Return the [X, Y] coordinate for the center point of the cell that contains the specified text.  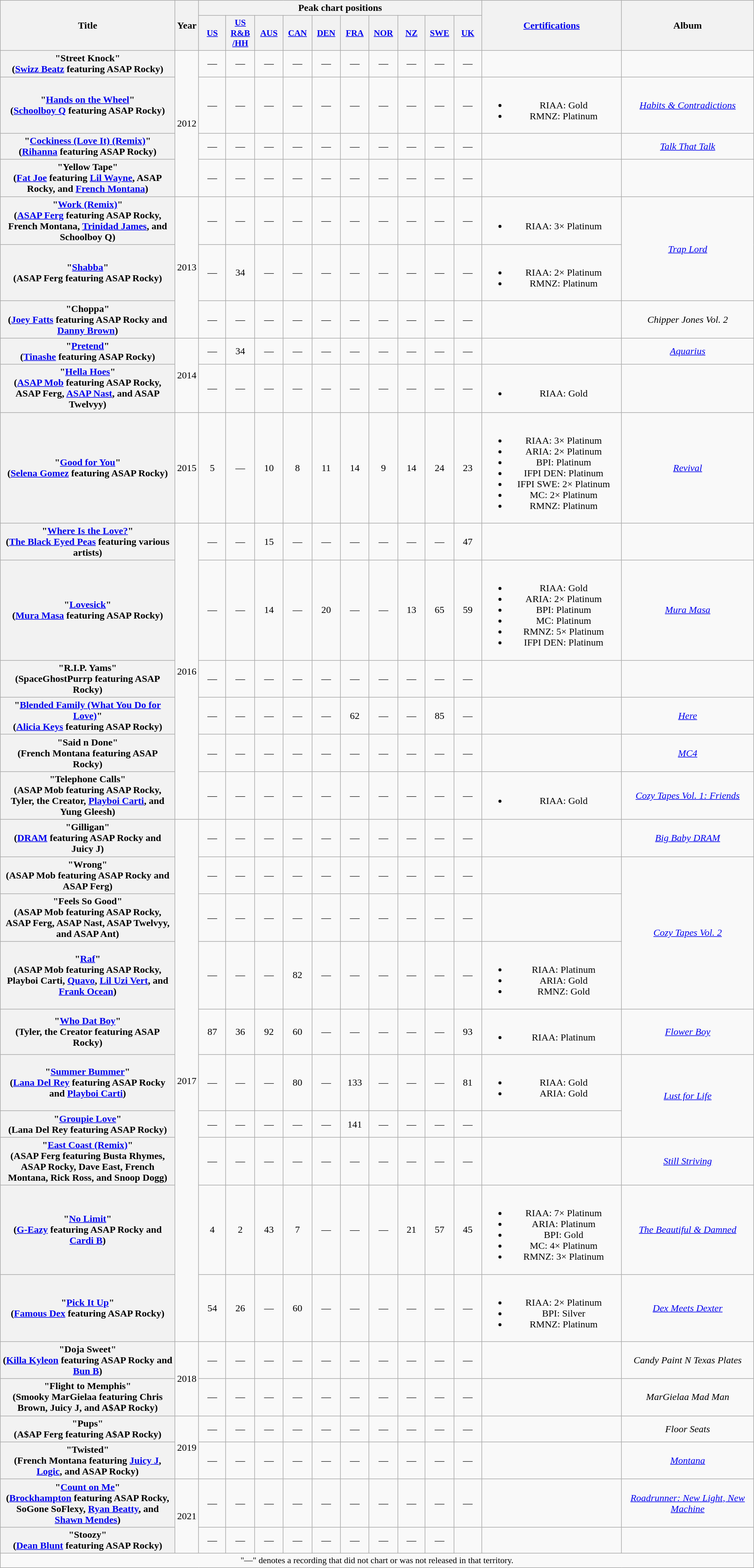
2019 [187, 1448]
MC4 [688, 753]
RIAA: PlatinumARIA: GoldRMNZ: Gold [552, 975]
"Doja Sweet"(Killa Kyleon featuring ASAP Rocky and Bun B) [88, 1360]
"—" denotes a recording that did not chart or was not released in that territory. [377, 1560]
MarGielaa Mad Man [688, 1397]
NOR [383, 33]
Here [688, 716]
Chipper Jones Vol. 2 [688, 320]
26 [240, 1308]
RIAA: 7× PlatinumARIA: PlatinumBPI: GoldMC: 4× PlatinumRMNZ: 3× Platinum [552, 1230]
2021 [187, 1516]
"Blended Family (What You Do for Love)"(Alicia Keys featuring ASAP Rocky) [88, 716]
RIAA: Platinum [552, 1032]
RIAA: 2× PlatinumRMNZ: Platinum [552, 273]
36 [240, 1032]
Aquarius [688, 351]
USR&B/HH [240, 33]
7 [297, 1230]
65 [440, 610]
Big Baby DRAM [688, 838]
Floor Seats [688, 1429]
"Shabba"(ASAP Ferg featuring ASAP Rocky) [88, 273]
Year [187, 26]
93 [468, 1032]
23 [468, 467]
2 [240, 1230]
11 [326, 467]
54 [212, 1308]
"Lovesick"(Mura Masa featuring ASAP Rocky) [88, 610]
85 [440, 716]
FRA [354, 33]
"East Coast (Remix)"(ASAP Ferg featuring Busta Rhymes, ASAP Rocky, Dave East, French Montana, Rick Ross, and Snoop Dogg) [88, 1161]
RIAA: GoldARIA: 2× PlatinumBPI: PlatinumMC: PlatinumRMNZ: 5× PlatinumIFPI DEN: Platinum [552, 610]
DEN [326, 33]
"Work (Remix)"(ASAP Ferg featuring ASAP Rocky, French Montana, Trinidad James, and Schoolboy Q) [88, 221]
57 [440, 1230]
Habits & Contradictions [688, 105]
2017 [187, 1080]
43 [269, 1230]
"Summer Bummer"(Lana Del Rey featuring ASAP Rocky and Playboi Carti) [88, 1083]
"Gilligan"(DRAM featuring ASAP Rocky and Juicy J) [88, 838]
Dex Meets Dexter [688, 1308]
US [212, 33]
"Choppa"(Joey Fatts featuring ASAP Rocky and Danny Brown) [88, 320]
Peak chart positions [340, 8]
"Pick It Up"(Famous Dex featuring ASAP Rocky) [88, 1308]
47 [468, 542]
81 [468, 1083]
Roadrunner: New Light, New Machine [688, 1503]
9 [383, 467]
RIAA: GoldARIA: Gold [552, 1083]
Montana [688, 1460]
15 [269, 542]
UK [468, 33]
"Pretend"(Tinashe featuring ASAP Rocky) [88, 351]
AUS [269, 33]
"Who Dat Boy"(Tyler, the Creator featuring ASAP Rocky) [88, 1032]
62 [354, 716]
Cozy Tapes Vol. 2 [688, 933]
21 [412, 1230]
"Telephone Calls"(ASAP Mob featuring ASAP Rocky, Tyler, the Creator, Playboi Carti, and Yung Gleesh) [88, 795]
"Yellow Tape"(Fat Joe featuring Lil Wayne, ASAP Rocky, and French Montana) [88, 178]
59 [468, 610]
"Stoozy"(Dean Blunt featuring ASAP Rocky) [88, 1540]
Trap Lord [688, 249]
Still Striving [688, 1161]
Mura Masa [688, 610]
45 [468, 1230]
RIAA: 2× PlatinumBPI: SilverRMNZ: Platinum [552, 1308]
4 [212, 1230]
2015 [187, 467]
8 [297, 467]
2014 [187, 375]
"Street Knock"(Swizz Beatz featuring ASAP Rocky) [88, 64]
"Feels So Good"(ASAP Mob featuring ASAP Rocky, ASAP Ferg, ASAP Nast, ASAP Twelvyy, and ASAP Ant) [88, 918]
Lust for Life [688, 1096]
"No Limit"(G-Eazy featuring ASAP Rocky and Cardi B) [88, 1230]
2018 [187, 1379]
133 [354, 1083]
RIAA: 3× Platinum [552, 221]
2012 [187, 123]
Revival [688, 467]
The Beautiful & Damned [688, 1230]
"Hands on the Wheel"(Schoolboy Q featuring ASAP Rocky) [88, 105]
"Good for You"(Selena Gomez featuring ASAP Rocky) [88, 467]
Candy Paint N Texas Plates [688, 1360]
CAN [297, 33]
"Flight to Memphis"(Smooky MarGielaa featuring Chris Brown, Juicy J, and A$AP Rocky) [88, 1397]
Album [688, 26]
"R.I.P. Yams"(SpaceGhostPurrp featuring ASAP Rocky) [88, 679]
80 [297, 1083]
2016 [187, 671]
10 [269, 467]
RIAA: GoldRMNZ: Platinum [552, 105]
"Groupie Love"(Lana Del Rey featuring ASAP Rocky) [88, 1124]
"Pups"(A$AP Ferg featuring A$AP Rocky) [88, 1429]
2013 [187, 268]
Talk That Talk [688, 147]
Flower Boy [688, 1032]
"Raf"(ASAP Mob featuring ASAP Rocky, Playboi Carti, Quavo, Lil Uzi Vert, and Frank Ocean) [88, 975]
87 [212, 1032]
Cozy Tapes Vol. 1: Friends [688, 795]
141 [354, 1124]
Title [88, 26]
"Twisted"(French Montana featuring Juicy J, Logic, and ASAP Rocky) [88, 1460]
RIAA: 3× PlatinumARIA: 2× PlatinumBPI: PlatinumIFPI DEN: PlatinumIFPI SWE: 2× PlatinumMC: 2× PlatinumRMNZ: Platinum [552, 467]
"Where Is the Love?"(The Black Eyed Peas featuring various artists) [88, 542]
82 [297, 975]
"Wrong"(ASAP Mob featuring ASAP Rocky and ASAP Ferg) [88, 875]
92 [269, 1032]
5 [212, 467]
NZ [412, 33]
"Cockiness (Love It) (Remix)"(Rihanna featuring ASAP Rocky) [88, 147]
"Said n Done"(French Montana featuring ASAP Rocky) [88, 753]
SWE [440, 33]
13 [412, 610]
24 [440, 467]
"Hella Hoes"(ASAP Mob featuring ASAP Rocky, ASAP Ferg, ASAP Nast, and ASAP Twelvyy) [88, 388]
"Count on Me"(Brockhampton featuring ASAP Rocky, SoGone SoFlexy, Ryan Beatty, and Shawn Mendes) [88, 1503]
20 [326, 610]
Certifications [552, 26]
